Find where the given text appears and provide that cell's center as [x, y] coordinate. 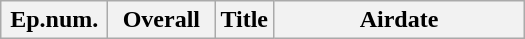
Ep.num. [54, 20]
Overall [162, 20]
Title [244, 20]
Airdate [398, 20]
